Return the (x, y) coordinate for the center point of the cell that contains the specified text.  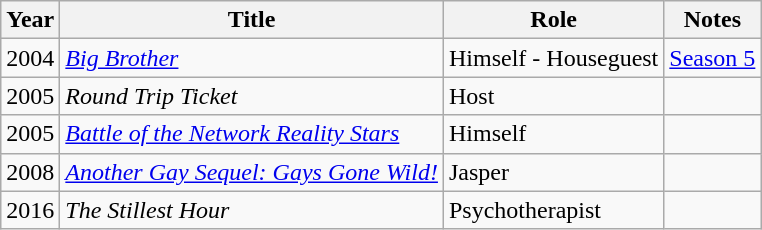
Title (252, 20)
Round Trip Ticket (252, 96)
Role (553, 20)
Season 5 (712, 58)
Year (30, 20)
Psychotherapist (553, 210)
2008 (30, 172)
Notes (712, 20)
Big Brother (252, 58)
2016 (30, 210)
Host (553, 96)
Himself - Houseguest (553, 58)
Himself (553, 134)
Another Gay Sequel: Gays Gone Wild! (252, 172)
Battle of the Network Reality Stars (252, 134)
The Stillest Hour (252, 210)
2004 (30, 58)
Jasper (553, 172)
